Provide the (x, y) coordinate of the cell's center where the given text is located.  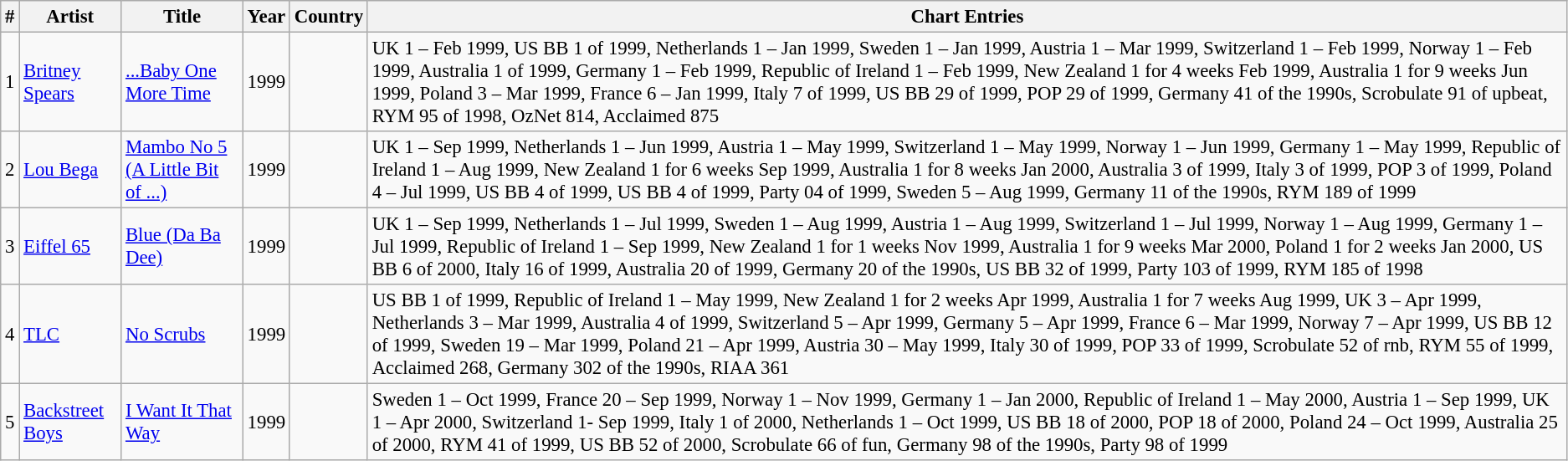
Eiffel 65 (70, 247)
I Want It That Way (182, 423)
# (10, 17)
Blue (Da Ba Dee) (182, 247)
Artist (70, 17)
Mambo No 5 (A Little Bit of ...) (182, 170)
Chart Entries (967, 17)
Year (266, 17)
...Baby One More Time (182, 82)
5 (10, 423)
2 (10, 170)
TLC (70, 335)
No Scrubs (182, 335)
Title (182, 17)
Backstreet Boys (70, 423)
Country (328, 17)
3 (10, 247)
Lou Bega (70, 170)
4 (10, 335)
1 (10, 82)
Britney Spears (70, 82)
